Return the (X, Y) coordinate for the center point of the cell that contains the specified text.  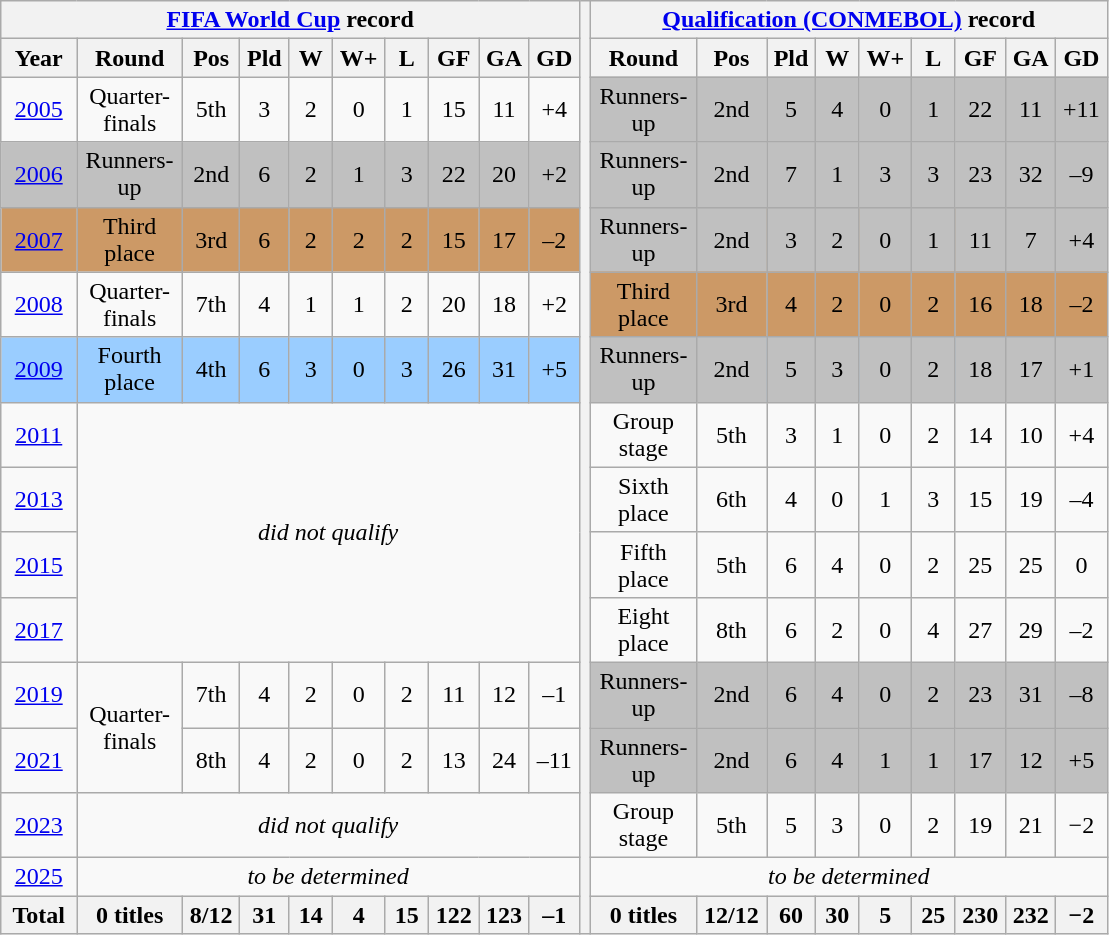
6th (731, 500)
2011 (39, 434)
13 (454, 760)
21 (1031, 826)
16 (980, 304)
2006 (39, 174)
Eight place (643, 630)
FIFA World Cup record (290, 20)
123 (504, 915)
Qualification (CONMEBOL) record (848, 20)
2008 (39, 304)
26 (454, 370)
–11 (554, 760)
+11 (1082, 110)
+1 (1082, 370)
122 (454, 915)
2017 (39, 630)
10 (1031, 434)
Year (39, 58)
2005 (39, 110)
2019 (39, 694)
Fifth place (643, 564)
32 (1031, 174)
60 (792, 915)
2013 (39, 500)
2023 (39, 826)
232 (1031, 915)
29 (1031, 630)
2015 (39, 564)
24 (504, 760)
2021 (39, 760)
2025 (39, 877)
4th (210, 370)
12/12 (731, 915)
–9 (1082, 174)
Total (39, 915)
8/12 (210, 915)
–4 (1082, 500)
Sixth place (643, 500)
Fourth place (130, 370)
230 (980, 915)
30 (837, 915)
27 (980, 630)
–8 (1082, 694)
2009 (39, 370)
2007 (39, 240)
